Return [x, y] of the center of cell containing provided text 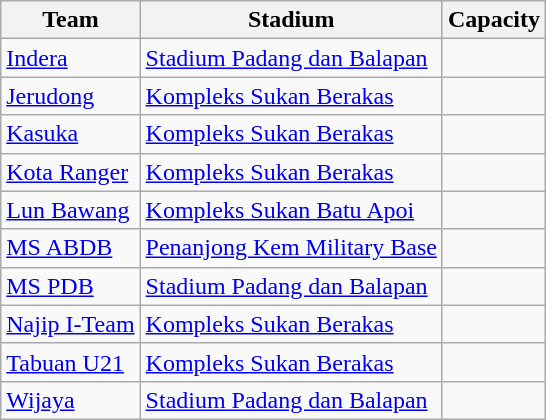
Tabuan U21 [70, 362]
Wijaya [70, 400]
MS ABDB [70, 248]
Team [70, 20]
MS PDB [70, 286]
Najip I-Team [70, 324]
Kasuka [70, 134]
Indera [70, 58]
Lun Bawang [70, 210]
Jerudong [70, 96]
Capacity [494, 20]
Kota Ranger [70, 172]
Penanjong Kem Military Base [291, 248]
Stadium [291, 20]
Kompleks Sukan Batu Apoi [291, 210]
